Identify which cell holds the provided text, then report its (X, Y) central coordinate. 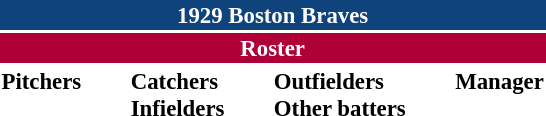
1929 Boston Braves (272, 15)
Roster (272, 48)
